Return the (x, y) coordinate for the center point of the cell that contains the specified text.  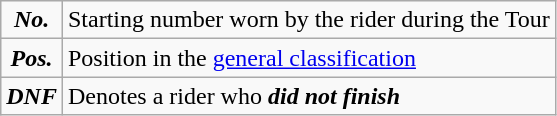
Position in the general classification (308, 58)
DNF (32, 96)
Pos. (32, 58)
Starting number worn by the rider during the Tour (308, 20)
Denotes a rider who did not finish (308, 96)
No. (32, 20)
